Scan for the cell matching the given text and deliver its [X, Y] coordinate at center. 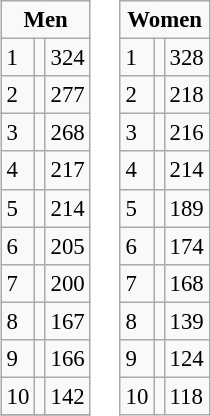
218 [186, 95]
Men [46, 20]
166 [68, 358]
216 [186, 133]
174 [186, 246]
167 [68, 321]
118 [186, 396]
277 [68, 95]
268 [68, 133]
Women [164, 20]
142 [68, 396]
124 [186, 358]
189 [186, 208]
168 [186, 283]
139 [186, 321]
324 [68, 58]
200 [68, 283]
328 [186, 58]
205 [68, 246]
217 [68, 170]
